Return (x, y) of the center of cell containing provided text 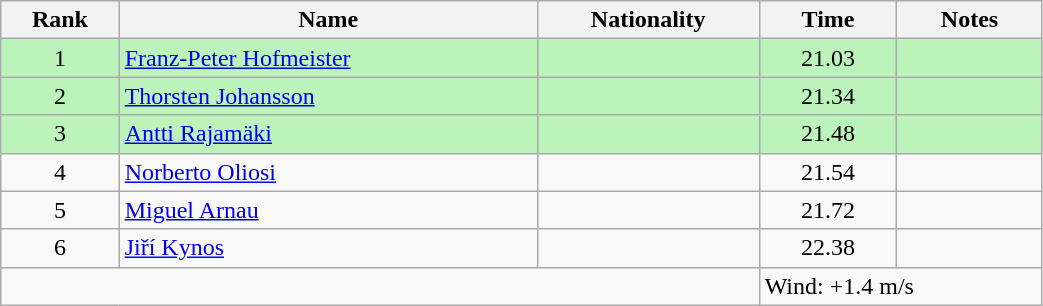
2 (60, 96)
Jiří Kynos (328, 248)
4 (60, 172)
Thorsten Johansson (328, 96)
Nationality (648, 20)
21.48 (828, 134)
Miguel Arnau (328, 210)
Rank (60, 20)
Wind: +1.4 m/s (900, 286)
Norberto Oliosi (328, 172)
21.03 (828, 58)
Time (828, 20)
5 (60, 210)
21.72 (828, 210)
Franz-Peter Hofmeister (328, 58)
Notes (970, 20)
22.38 (828, 248)
1 (60, 58)
21.34 (828, 96)
Antti Rajamäki (328, 134)
Name (328, 20)
3 (60, 134)
6 (60, 248)
21.54 (828, 172)
